Detect which cell encompasses the target text, then output its (x, y) center coordinate. 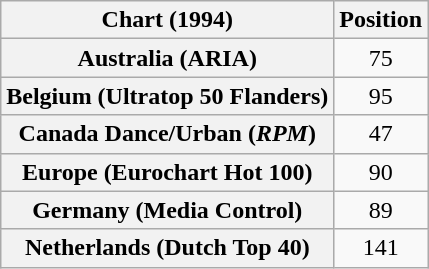
Canada Dance/Urban (RPM) (168, 134)
Position (381, 20)
Australia (ARIA) (168, 58)
75 (381, 58)
47 (381, 134)
Netherlands (Dutch Top 40) (168, 248)
Europe (Eurochart Hot 100) (168, 172)
89 (381, 210)
Germany (Media Control) (168, 210)
Chart (1994) (168, 20)
141 (381, 248)
95 (381, 96)
90 (381, 172)
Belgium (Ultratop 50 Flanders) (168, 96)
